Scan for the cell matching the given text and deliver its [x, y] coordinate at center. 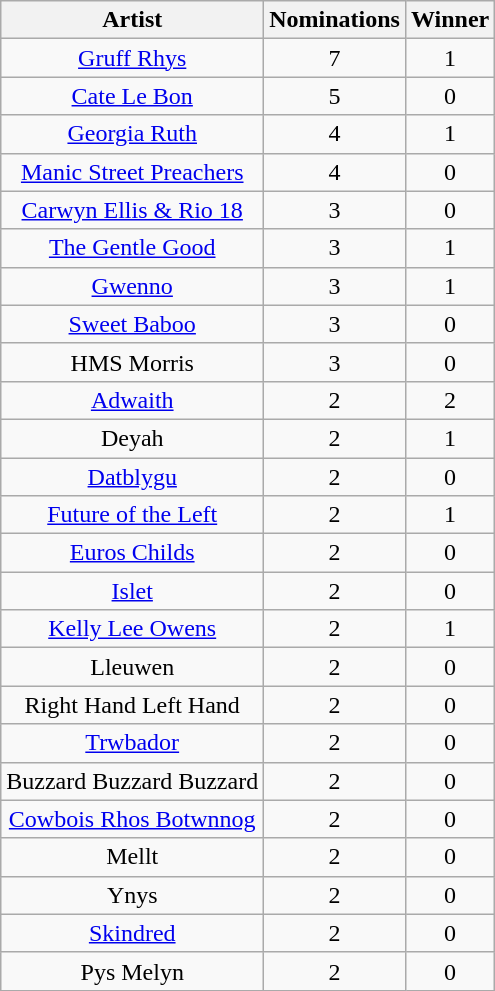
Georgia Ruth [132, 134]
HMS Morris [132, 362]
Cowbois Rhos Botwnnog [132, 819]
Euros Childs [132, 553]
7 [335, 58]
Artist [132, 20]
Kelly Lee Owens [132, 629]
Mellt [132, 857]
Sweet Baboo [132, 324]
The Gentle Good [132, 248]
Nominations [335, 20]
Islet [132, 591]
Deyah [132, 438]
Carwyn Ellis & Rio 18 [132, 210]
Gruff Rhys [132, 58]
Pys Melyn [132, 971]
Cate Le Bon [132, 96]
5 [335, 96]
Manic Street Preachers [132, 172]
Gwenno [132, 286]
Right Hand Left Hand [132, 705]
Ynys [132, 895]
Winner [450, 20]
Skindred [132, 933]
Datblygu [132, 477]
Buzzard Buzzard Buzzard [132, 781]
Future of the Left [132, 515]
Adwaith [132, 400]
Lleuwen [132, 667]
Trwbador [132, 743]
